Scan for the cell matching the given text and deliver its [X, Y] coordinate at center. 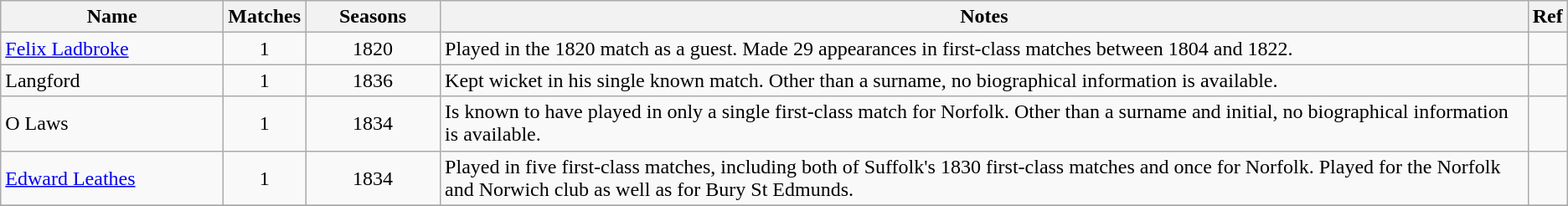
Is known to have played in only a single first-class match for Norfolk. Other than a surname and initial, no biographical information is available. [985, 124]
Ref [1548, 17]
Matches [265, 17]
O Laws [112, 124]
Kept wicket in his single known match. Other than a surname, no biographical information is available. [985, 80]
1820 [374, 49]
Edward Leathes [112, 178]
Langford [112, 80]
Played in the 1820 match as a guest. Made 29 appearances in first-class matches between 1804 and 1822. [985, 49]
1836 [374, 80]
Felix Ladbroke [112, 49]
Seasons [374, 17]
Name [112, 17]
Notes [985, 17]
